Provide the (x, y) coordinate of the cell's center where the given text is located.  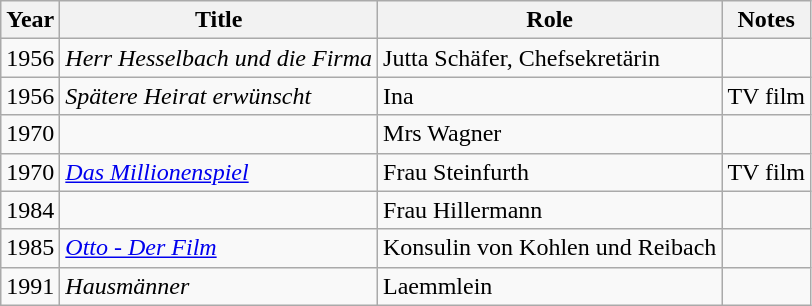
Herr Hesselbach und die Firma (219, 58)
Laemmlein (550, 286)
Ina (550, 96)
Mrs Wagner (550, 134)
Title (219, 20)
Notes (766, 20)
1991 (30, 286)
Otto - Der Film (219, 248)
Spätere Heirat erwünscht (219, 96)
1984 (30, 210)
Jutta Schäfer, Chefsekretärin (550, 58)
Year (30, 20)
Konsulin von Kohlen und Reibach (550, 248)
Hausmänner (219, 286)
Role (550, 20)
1985 (30, 248)
Frau Steinfurth (550, 172)
Das Millionenspiel (219, 172)
Frau Hillermann (550, 210)
